Pinpoint the cell where the given text exists, returning its [x, y] midpoint coordinate. 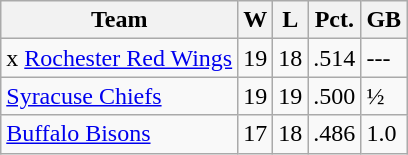
W [256, 20]
.514 [334, 58]
17 [256, 134]
L [290, 20]
--- [384, 58]
.486 [334, 134]
GB [384, 20]
Syracuse Chiefs [120, 96]
Pct. [334, 20]
.500 [334, 96]
½ [384, 96]
Team [120, 20]
x Rochester Red Wings [120, 58]
Buffalo Bisons [120, 134]
1.0 [384, 134]
